Locate the cell with the specified text and output its (x, y) center coordinate. 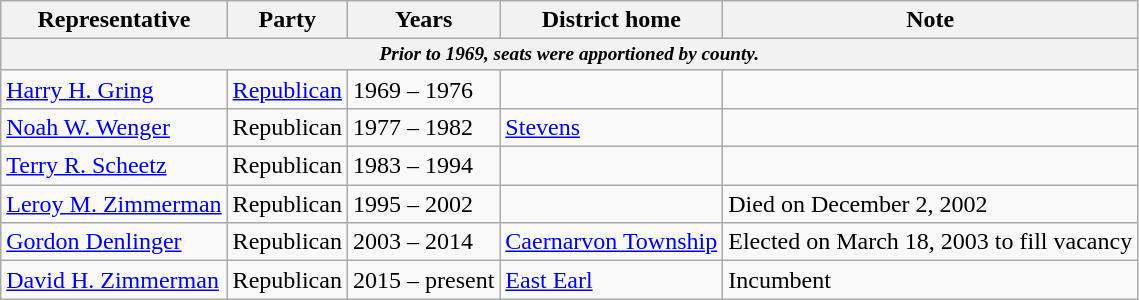
Representative (114, 20)
East Earl (612, 280)
Harry H. Gring (114, 89)
Note (930, 20)
Elected on March 18, 2003 to fill vacancy (930, 242)
Leroy M. Zimmerman (114, 204)
Died on December 2, 2002 (930, 204)
2015 – present (423, 280)
Terry R. Scheetz (114, 166)
District home (612, 20)
Years (423, 20)
2003 – 2014 (423, 242)
Prior to 1969, seats were apportioned by county. (570, 55)
1977 – 1982 (423, 128)
Stevens (612, 128)
1983 – 1994 (423, 166)
Caernarvon Township (612, 242)
Noah W. Wenger (114, 128)
Party (287, 20)
David H. Zimmerman (114, 280)
Incumbent (930, 280)
1995 – 2002 (423, 204)
Gordon Denlinger (114, 242)
1969 – 1976 (423, 89)
